Capture the cell that displays the provided text and extract its (X, Y) central coordinate. 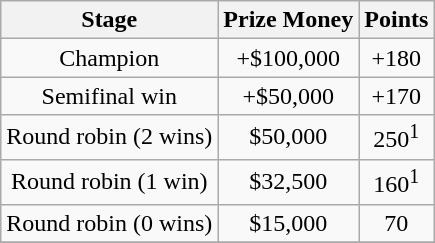
1601 (396, 182)
Round robin (2 wins) (110, 138)
Prize Money (288, 20)
Round robin (0 wins) (110, 223)
+$100,000 (288, 58)
Stage (110, 20)
$32,500 (288, 182)
Points (396, 20)
+$50,000 (288, 96)
2501 (396, 138)
Champion (110, 58)
Round robin (1 win) (110, 182)
+180 (396, 58)
70 (396, 223)
$15,000 (288, 223)
+170 (396, 96)
$50,000 (288, 138)
Semifinal win (110, 96)
